For the text-containing cell, return its midpoint in [X, Y] coordinate format. 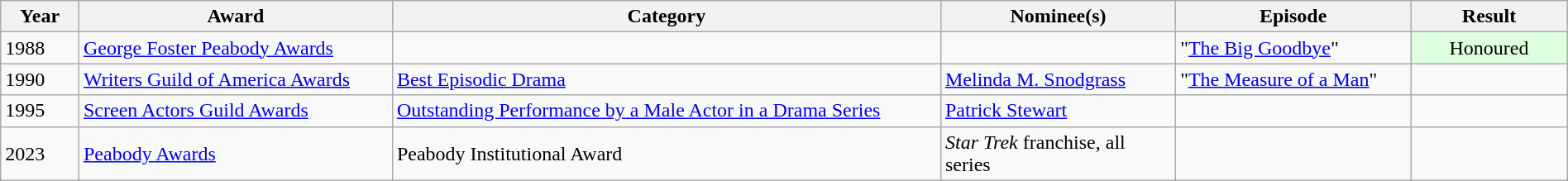
Outstanding Performance by a Male Actor in a Drama Series [667, 111]
1988 [40, 48]
Peabody Institutional Award [667, 154]
Patrick Stewart [1058, 111]
Melinda M. Snodgrass [1058, 79]
"The Measure of a Man" [1293, 79]
1995 [40, 111]
Nominee(s) [1058, 17]
George Foster Peabody Awards [235, 48]
Year [40, 17]
Writers Guild of America Awards [235, 79]
1990 [40, 79]
2023 [40, 154]
Peabody Awards [235, 154]
Best Episodic Drama [667, 79]
Award [235, 17]
"The Big Goodbye" [1293, 48]
Honoured [1489, 48]
Episode [1293, 17]
Star Trek franchise, all series [1058, 154]
Screen Actors Guild Awards [235, 111]
Category [667, 17]
Result [1489, 17]
